Detect which cell encompasses the target text, then output its (X, Y) center coordinate. 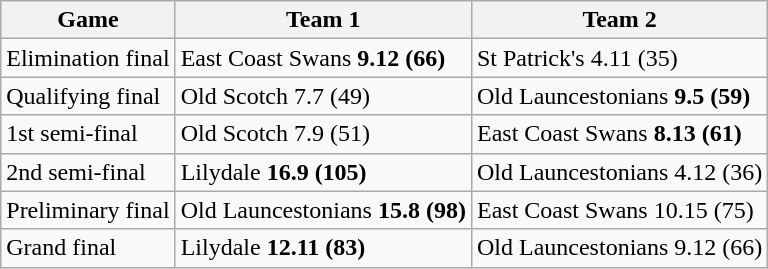
Qualifying final (88, 96)
Lilydale 16.9 (105) (323, 172)
2nd semi-final (88, 172)
Old Scotch 7.7 (49) (323, 96)
Grand final (88, 248)
1st semi-final (88, 134)
Team 1 (323, 20)
Preliminary final (88, 210)
East Coast Swans 8.13 (61) (619, 134)
St Patrick's 4.11 (35) (619, 58)
Old Launcestonians 4.12 (36) (619, 172)
East Coast Swans 10.15 (75) (619, 210)
Old Launcestonians 15.8 (98) (323, 210)
Old Scotch 7.9 (51) (323, 134)
Game (88, 20)
Team 2 (619, 20)
Old Launcestonians 9.5 (59) (619, 96)
East Coast Swans 9.12 (66) (323, 58)
Elimination final (88, 58)
Lilydale 12.11 (83) (323, 248)
Old Launcestonians 9.12 (66) (619, 248)
